Locate the cell with the specified text and output its (x, y) center coordinate. 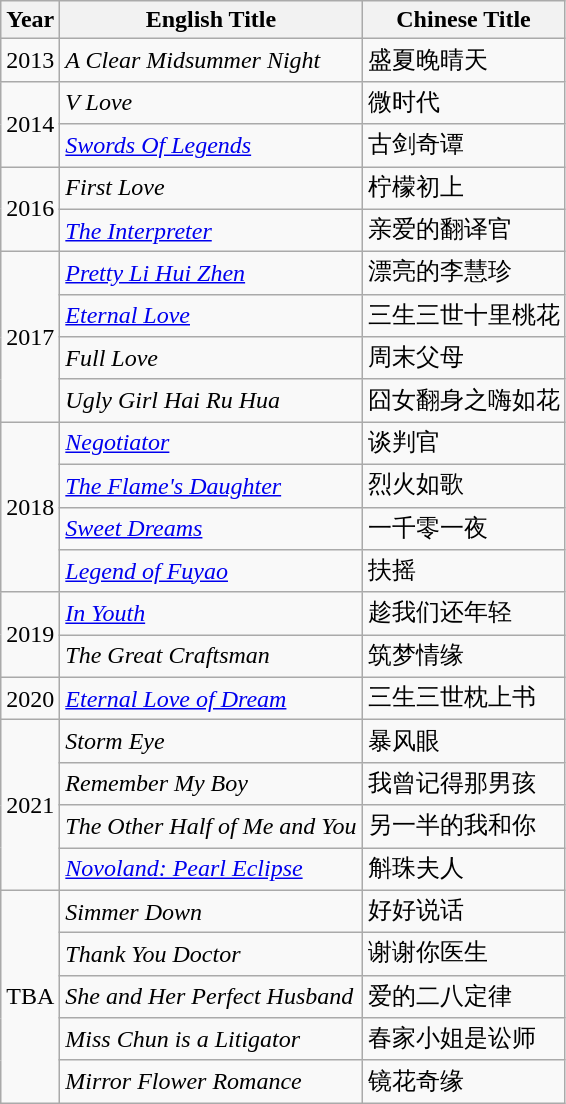
Storm Eye (211, 742)
V Love (211, 102)
囧女翻身之嗨如花 (464, 400)
谈判官 (464, 444)
镜花奇缘 (464, 1082)
三生三世十里桃花 (464, 316)
The Great Craftsman (211, 656)
春家小姐是讼师 (464, 1040)
斛珠夫人 (464, 870)
Ugly Girl Hai Ru Hua (211, 400)
Thank You Doctor (211, 954)
English Title (211, 20)
好好说话 (464, 912)
扶摇 (464, 572)
筑梦情缘 (464, 656)
TBA (30, 996)
Swords Of Legends (211, 146)
Remember My Boy (211, 784)
我曾记得那男孩 (464, 784)
2017 (30, 337)
Miss Chun is a Litigator (211, 1040)
谢谢你医生 (464, 954)
2018 (30, 507)
In Youth (211, 614)
2019 (30, 634)
Full Love (211, 358)
盛夏晚晴天 (464, 60)
周末父母 (464, 358)
Eternal Love (211, 316)
Eternal Love of Dream (211, 698)
2013 (30, 60)
微时代 (464, 102)
A Clear Midsummer Night (211, 60)
Pretty Li Hui Zhen (211, 274)
爱的二八定律 (464, 996)
2014 (30, 124)
Chinese Title (464, 20)
The Interpreter (211, 230)
Simmer Down (211, 912)
一千零一夜 (464, 528)
Year (30, 20)
She and Her Perfect Husband (211, 996)
The Other Half of Me and You (211, 826)
亲爱的翻译官 (464, 230)
烈火如歌 (464, 486)
Negotiator (211, 444)
古剑奇谭 (464, 146)
The Flame's Daughter (211, 486)
柠檬初上 (464, 188)
漂亮的李慧珍 (464, 274)
Legend of Fuyao (211, 572)
三生三世枕上书 (464, 698)
First Love (211, 188)
2020 (30, 698)
暴风眼 (464, 742)
Sweet Dreams (211, 528)
Mirror Flower Romance (211, 1082)
趁我们还年轻 (464, 614)
另一半的我和你 (464, 826)
2016 (30, 208)
Novoland: Pearl Eclipse (211, 870)
2021 (30, 805)
